Output the (X, Y) coordinate of the center of the cell containing the given text.  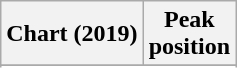
Chart (2019) (72, 34)
Peakposition (189, 34)
